Search for the cell housing the specified text and yield its (X, Y) center coordinate. 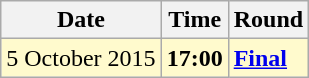
Final (268, 58)
5 October 2015 (81, 58)
Round (268, 20)
Time (194, 20)
Date (81, 20)
17:00 (194, 58)
